Extract the [x, y] coordinate from the center of the cell holding the provided text.  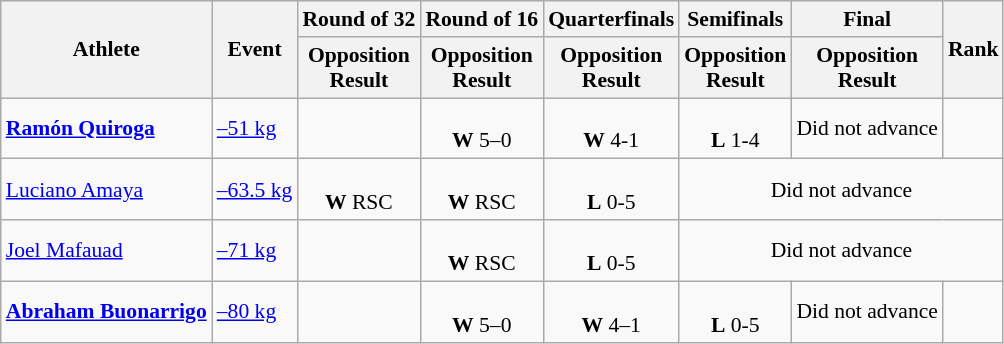
W 4-1 [611, 128]
Joel Mafauad [106, 250]
Round of 16 [482, 19]
Athlete [106, 50]
Ramón Quiroga [106, 128]
–51 kg [255, 128]
Quarterfinals [611, 19]
–63.5 kg [255, 190]
W 4–1 [611, 312]
–71 kg [255, 250]
L 1-4 [735, 128]
Luciano Amaya [106, 190]
Rank [974, 50]
Semifinals [735, 19]
Round of 32 [358, 19]
Event [255, 50]
–80 kg [255, 312]
Final [867, 19]
Abraham Buonarrigo [106, 312]
